Capture the cell that displays the provided text and extract its (X, Y) central coordinate. 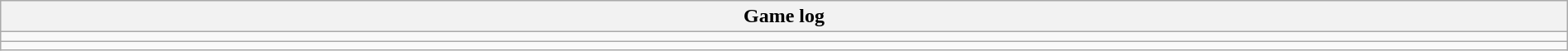
Game log (784, 16)
